Locate the cell with the specified text and output its (x, y) center coordinate. 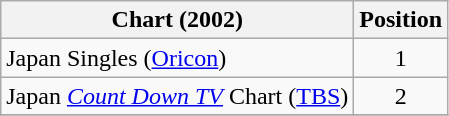
1 (401, 58)
2 (401, 96)
Japan Count Down TV Chart (TBS) (178, 96)
Chart (2002) (178, 20)
Position (401, 20)
Japan Singles (Oricon) (178, 58)
